From the cell containing the given text, extract its center point as [x, y] coordinate. 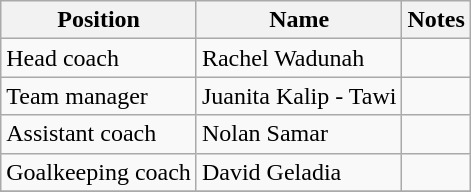
Juanita Kalip - Tawi [299, 96]
Assistant coach [99, 134]
David Geladia [299, 172]
Head coach [99, 58]
Position [99, 20]
Name [299, 20]
Nolan Samar [299, 134]
Rachel Wadunah [299, 58]
Team manager [99, 96]
Goalkeeping coach [99, 172]
Notes [436, 20]
